Pinpoint the cell where the given text exists, returning its [X, Y] midpoint coordinate. 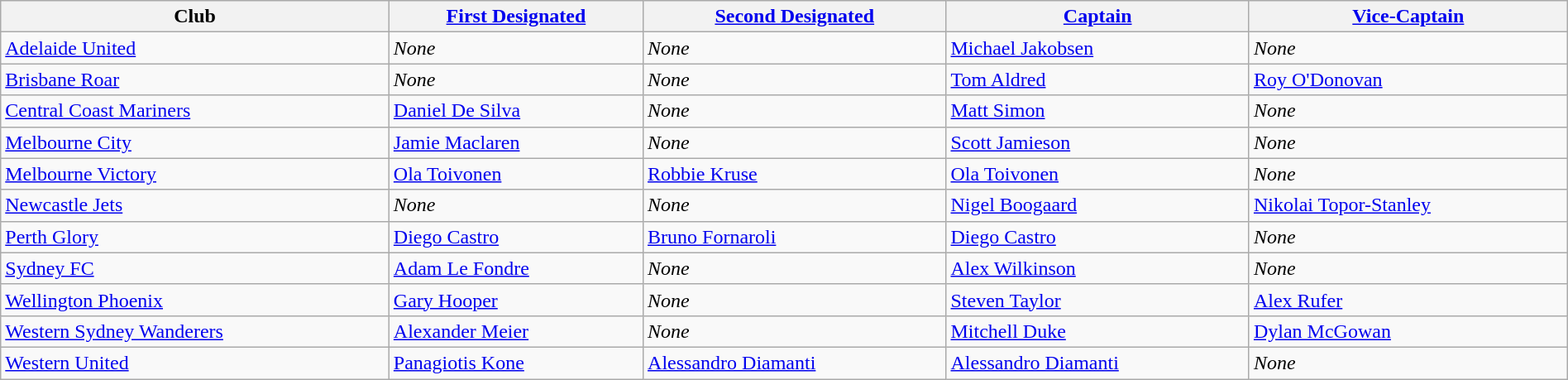
Second Designated [795, 17]
Newcastle Jets [195, 205]
Brisbane Roar [195, 79]
Alex Rufer [1408, 300]
Michael Jakobsen [1097, 48]
Melbourne City [195, 142]
Steven Taylor [1097, 300]
Robbie Kruse [795, 174]
Scott Jamieson [1097, 142]
Perth Glory [195, 237]
Adam Le Fondre [516, 268]
Central Coast Mariners [195, 111]
Panagiotis Kone [516, 363]
Daniel De Silva [516, 111]
Tom Aldred [1097, 79]
Jamie Maclaren [516, 142]
Western United [195, 363]
Matt Simon [1097, 111]
Adelaide United [195, 48]
Nikolai Topor-Stanley [1408, 205]
Captain [1097, 17]
Mitchell Duke [1097, 331]
Western Sydney Wanderers [195, 331]
Bruno Fornaroli [795, 237]
Gary Hooper [516, 300]
First Designated [516, 17]
Alexander Meier [516, 331]
Nigel Boogaard [1097, 205]
Melbourne Victory [195, 174]
Roy O'Donovan [1408, 79]
Vice-Captain [1408, 17]
Sydney FC [195, 268]
Dylan McGowan [1408, 331]
Club [195, 17]
Wellington Phoenix [195, 300]
Alex Wilkinson [1097, 268]
